Return [X, Y] of the center of cell containing provided text 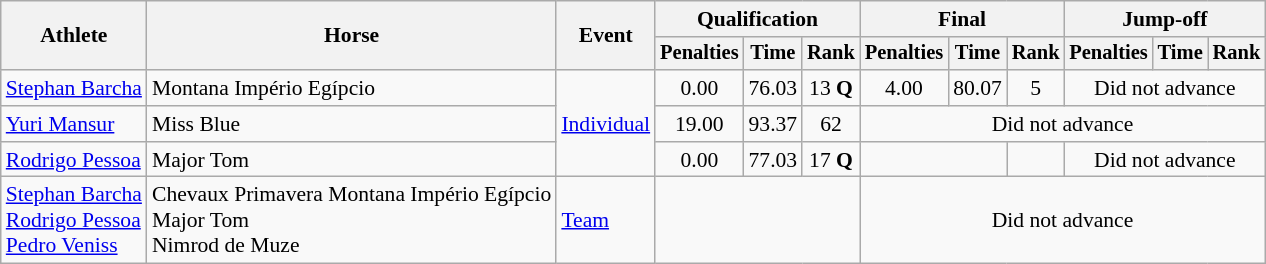
62 [831, 124]
Jump-off [1164, 19]
Athlete [74, 36]
80.07 [978, 88]
Stephan Barcha [74, 88]
Team [606, 220]
4.00 [904, 88]
Final [962, 19]
93.37 [772, 124]
17 Q [831, 160]
Major Tom [352, 160]
76.03 [772, 88]
Chevaux Primavera Montana Império EgípcioMajor TomNimrod de Muze [352, 220]
Qualification [758, 19]
Rodrigo Pessoa [74, 160]
Yuri Mansur [74, 124]
Montana Império Egípcio [352, 88]
Miss Blue [352, 124]
19.00 [699, 124]
5 [1036, 88]
Stephan BarchaRodrigo PessoaPedro Veniss [74, 220]
Horse [352, 36]
Event [606, 36]
13 Q [831, 88]
Individual [606, 124]
77.03 [772, 160]
